Determine the (x, y) coordinate at the center of the cell enclosing the given text.  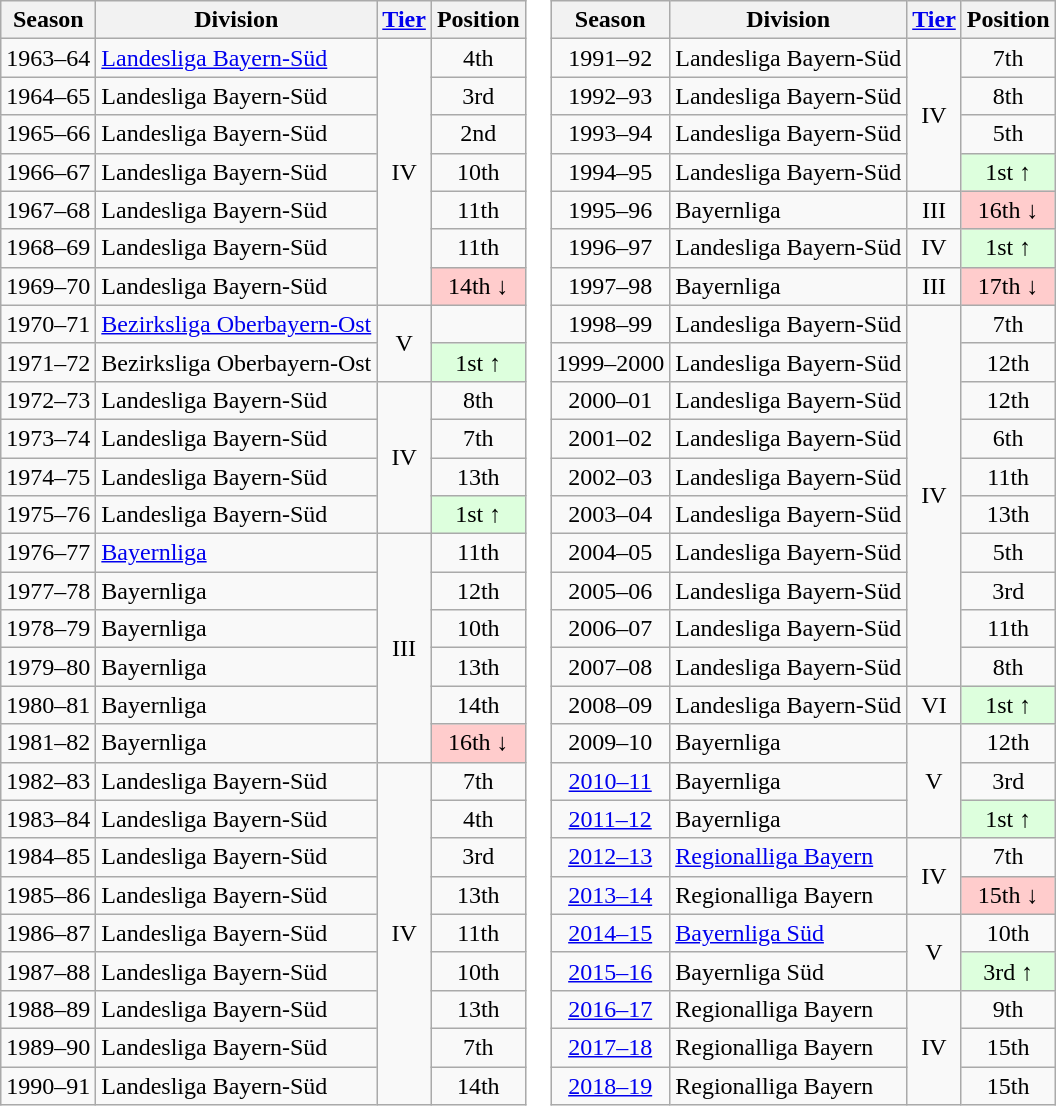
6th (1008, 438)
2009–10 (610, 743)
1986–87 (48, 933)
1968–69 (48, 248)
1974–75 (48, 477)
2016–17 (610, 1009)
2nd (478, 134)
1975–76 (48, 515)
1990–91 (48, 1085)
1967–68 (48, 210)
2002–03 (610, 477)
1980–81 (48, 705)
1983–84 (48, 819)
1991–92 (610, 58)
VI (934, 705)
2018–19 (610, 1085)
2015–16 (610, 971)
2006–07 (610, 629)
1964–65 (48, 96)
1985–86 (48, 895)
1987–88 (48, 971)
1972–73 (48, 400)
1981–82 (48, 743)
9th (1008, 1009)
2003–04 (610, 515)
1999–2000 (610, 362)
2004–05 (610, 553)
2014–15 (610, 933)
2017–18 (610, 1047)
1973–74 (48, 438)
1969–70 (48, 286)
17th ↓ (1008, 286)
1977–78 (48, 591)
1970–71 (48, 324)
1976–77 (48, 553)
1979–80 (48, 667)
1998–99 (610, 324)
2001–02 (610, 438)
1978–79 (48, 629)
2010–11 (610, 781)
1996–97 (610, 248)
1966–67 (48, 172)
1993–94 (610, 134)
1982–83 (48, 781)
2000–01 (610, 400)
1994–95 (610, 172)
1965–66 (48, 134)
1995–96 (610, 210)
1989–90 (48, 1047)
14th ↓ (478, 286)
3rd ↑ (1008, 971)
1997–98 (610, 286)
1971–72 (48, 362)
2008–09 (610, 705)
2012–13 (610, 857)
2007–08 (610, 667)
1963–64 (48, 58)
1984–85 (48, 857)
15th ↓ (1008, 895)
1988–89 (48, 1009)
2005–06 (610, 591)
2011–12 (610, 819)
1992–93 (610, 96)
2013–14 (610, 895)
